Determine the (X, Y) coordinate at the center of the cell enclosing the given text.  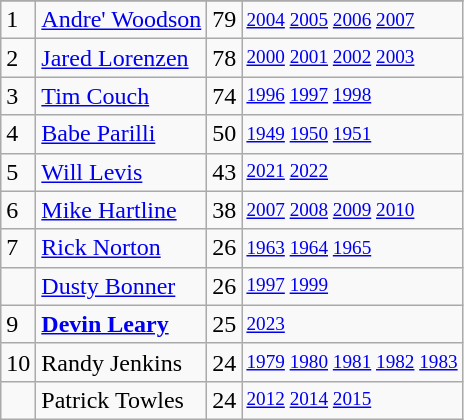
Dusty Bonner (122, 286)
Will Levis (122, 172)
Mike Hartline (122, 210)
1 (18, 20)
9 (18, 324)
Babe Parilli (122, 134)
7 (18, 248)
4 (18, 134)
1996 1997 1998 (352, 96)
Rick Norton (122, 248)
Jared Lorenzen (122, 58)
Randy Jenkins (122, 362)
25 (224, 324)
5 (18, 172)
Patrick Towles (122, 400)
38 (224, 210)
43 (224, 172)
2004 2005 2006 2007 (352, 20)
1997 1999 (352, 286)
2021 2022 (352, 172)
78 (224, 58)
Tim Couch (122, 96)
2023 (352, 324)
50 (224, 134)
6 (18, 210)
2012 2014 2015 (352, 400)
2007 2008 2009 2010 (352, 210)
74 (224, 96)
1949 1950 1951 (352, 134)
2 (18, 58)
1979 1980 1981 1982 1983 (352, 362)
1963 1964 1965 (352, 248)
2000 2001 2002 2003 (352, 58)
79 (224, 20)
Andre' Woodson (122, 20)
10 (18, 362)
3 (18, 96)
Devin Leary (122, 324)
